Provide the (x, y) coordinate of the cell's center where the given text is located.  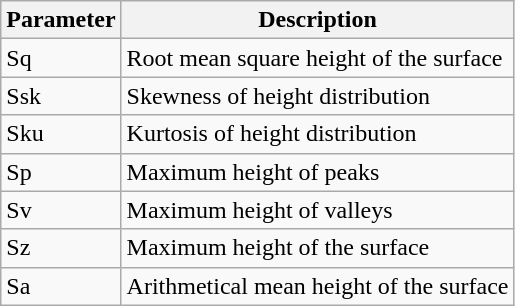
Maximum height of valleys (318, 210)
Sz (61, 248)
Skewness of height distribution (318, 96)
Kurtosis of height distribution (318, 134)
Description (318, 20)
Sku (61, 134)
Sq (61, 58)
Ssk (61, 96)
Parameter (61, 20)
Sp (61, 172)
Root mean square height of the surface (318, 58)
Sa (61, 286)
Arithmetical mean height of the surface (318, 286)
Maximum height of the surface (318, 248)
Sv (61, 210)
Maximum height of peaks (318, 172)
